Pinpoint the cell where the given text exists, returning its [x, y] midpoint coordinate. 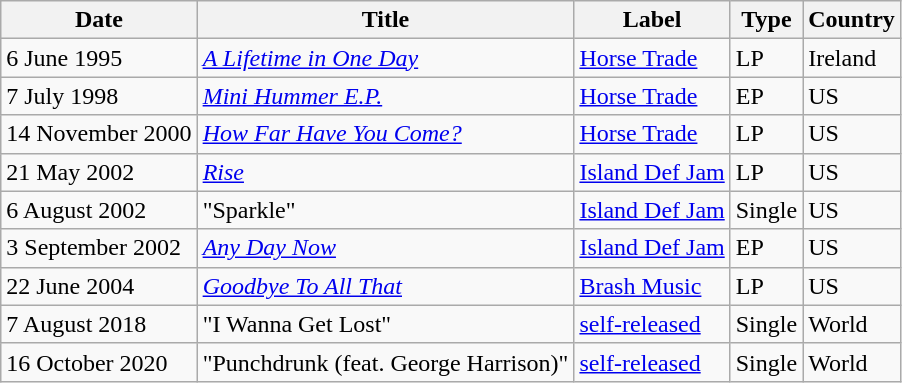
How Far Have You Come? [386, 134]
7 July 1998 [99, 96]
"Sparkle" [386, 210]
Country [852, 20]
6 June 1995 [99, 58]
Ireland [852, 58]
14 November 2000 [99, 134]
Type [766, 20]
21 May 2002 [99, 172]
22 June 2004 [99, 286]
Brash Music [652, 286]
Date [99, 20]
16 October 2020 [99, 362]
Goodbye To All That [386, 286]
7 August 2018 [99, 324]
"I Wanna Get Lost" [386, 324]
Rise [386, 172]
Title [386, 20]
"Punchdrunk (feat. George Harrison)" [386, 362]
3 September 2002 [99, 248]
A Lifetime in One Day [386, 58]
Mini Hummer E.P. [386, 96]
Label [652, 20]
6 August 2002 [99, 210]
Any Day Now [386, 248]
